From the cell containing the given text, extract its center point as (X, Y) coordinate. 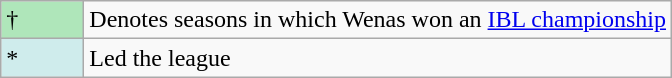
Led the league (378, 58)
* (42, 58)
Denotes seasons in which Wenas won an IBL championship (378, 20)
† (42, 20)
